Scan for the cell matching the given text and deliver its [X, Y] coordinate at center. 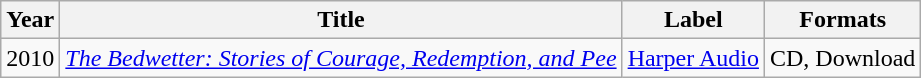
Formats [842, 20]
CD, Download [842, 58]
The Bedwetter: Stories of Courage, Redemption, and Pee [341, 58]
Year [30, 20]
Label [693, 20]
Title [341, 20]
Harper Audio [693, 58]
2010 [30, 58]
